Capture the cell that displays the provided text and extract its [x, y] central coordinate. 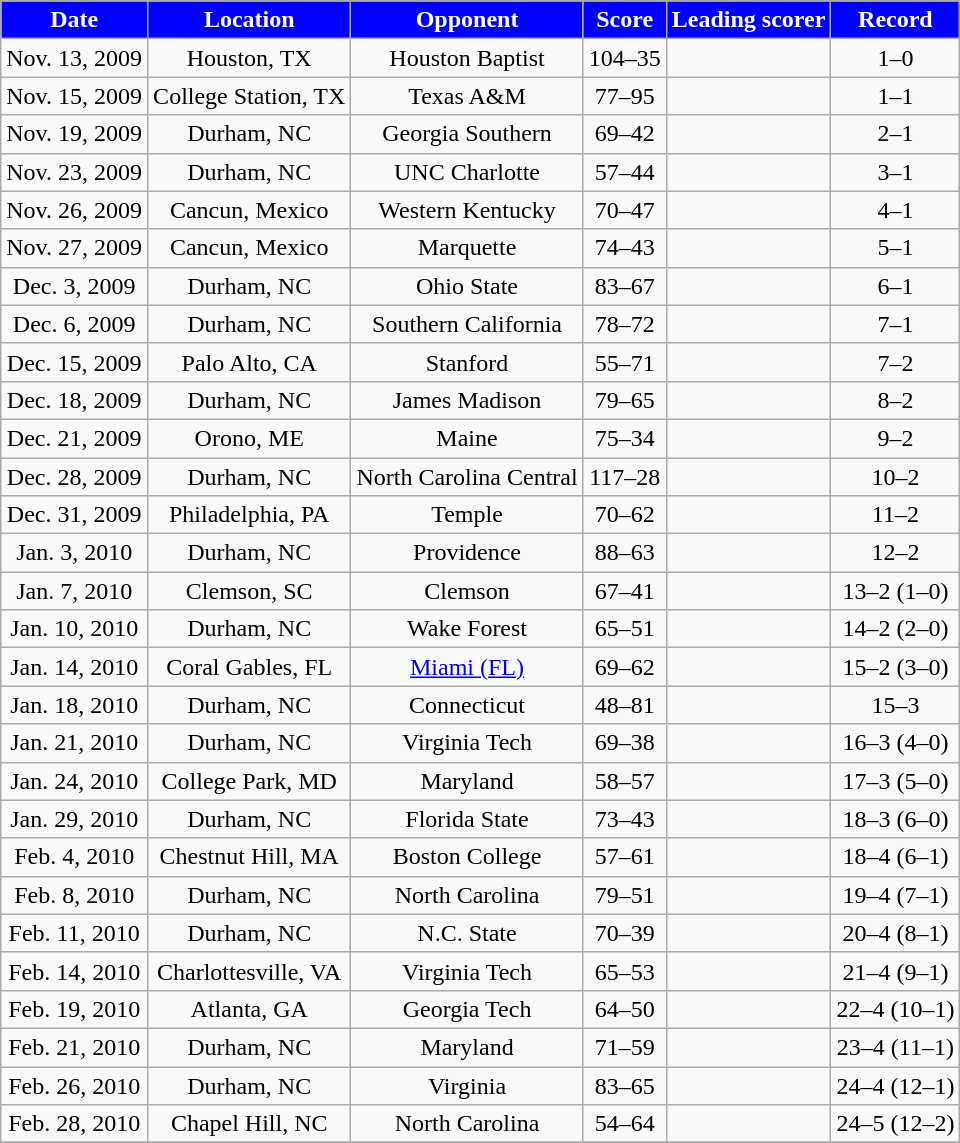
83–65 [624, 1085]
Miami (FL) [467, 667]
James Madison [467, 400]
Jan. 7, 2010 [74, 591]
Georgia Tech [467, 1009]
Jan. 29, 2010 [74, 819]
3–1 [896, 172]
4–1 [896, 210]
Ohio State [467, 286]
Jan. 10, 2010 [74, 629]
Connecticut [467, 705]
Nov. 15, 2009 [74, 96]
Feb. 21, 2010 [74, 1047]
College Station, TX [250, 96]
Nov. 23, 2009 [74, 172]
Dec. 21, 2009 [74, 438]
Southern California [467, 324]
Marquette [467, 248]
Orono, ME [250, 438]
Chestnut Hill, MA [250, 857]
Stanford [467, 362]
70–62 [624, 515]
Feb. 4, 2010 [74, 857]
13–2 (1–0) [896, 591]
71–59 [624, 1047]
17–3 (5–0) [896, 781]
Feb. 26, 2010 [74, 1085]
2–1 [896, 134]
Nov. 26, 2009 [74, 210]
74–43 [624, 248]
Florida State [467, 819]
Wake Forest [467, 629]
Palo Alto, CA [250, 362]
8–2 [896, 400]
19–4 (7–1) [896, 895]
21–4 (9–1) [896, 971]
64–50 [624, 1009]
69–38 [624, 743]
Leading scorer [748, 20]
Feb. 11, 2010 [74, 933]
73–43 [624, 819]
88–63 [624, 553]
Houston Baptist [467, 58]
Boston College [467, 857]
23–4 (11–1) [896, 1047]
Jan. 24, 2010 [74, 781]
Clemson, SC [250, 591]
15–3 [896, 705]
Chapel Hill, NC [250, 1124]
Temple [467, 515]
Jan. 14, 2010 [74, 667]
Nov. 27, 2009 [74, 248]
83–67 [624, 286]
Record [896, 20]
11–2 [896, 515]
Virginia [467, 1085]
Score [624, 20]
16–3 (4–0) [896, 743]
78–72 [624, 324]
Dec. 15, 2009 [74, 362]
North Carolina Central [467, 477]
14–2 (2–0) [896, 629]
Feb. 28, 2010 [74, 1124]
Dec. 18, 2009 [74, 400]
18–4 (6–1) [896, 857]
Opponent [467, 20]
15–2 (3–0) [896, 667]
6–1 [896, 286]
54–64 [624, 1124]
57–61 [624, 857]
24–4 (12–1) [896, 1085]
77–95 [624, 96]
Dec. 3, 2009 [74, 286]
Philadelphia, PA [250, 515]
10–2 [896, 477]
7–2 [896, 362]
Providence [467, 553]
Date [74, 20]
69–62 [624, 667]
Clemson [467, 591]
Location [250, 20]
55–71 [624, 362]
67–41 [624, 591]
5–1 [896, 248]
18–3 (6–0) [896, 819]
Feb. 19, 2010 [74, 1009]
Houston, TX [250, 58]
N.C. State [467, 933]
79–51 [624, 895]
65–51 [624, 629]
Atlanta, GA [250, 1009]
65–53 [624, 971]
1–0 [896, 58]
12–2 [896, 553]
57–44 [624, 172]
Georgia Southern [467, 134]
UNC Charlotte [467, 172]
70–39 [624, 933]
104–35 [624, 58]
Charlottesville, VA [250, 971]
Western Kentucky [467, 210]
7–1 [896, 324]
9–2 [896, 438]
Texas A&M [467, 96]
69–42 [624, 134]
1–1 [896, 96]
75–34 [624, 438]
117–28 [624, 477]
79–65 [624, 400]
Feb. 8, 2010 [74, 895]
Maine [467, 438]
Nov. 13, 2009 [74, 58]
70–47 [624, 210]
Jan. 3, 2010 [74, 553]
58–57 [624, 781]
24–5 (12–2) [896, 1124]
Nov. 19, 2009 [74, 134]
22–4 (10–1) [896, 1009]
Jan. 21, 2010 [74, 743]
College Park, MD [250, 781]
Feb. 14, 2010 [74, 971]
Jan. 18, 2010 [74, 705]
20–4 (8–1) [896, 933]
48–81 [624, 705]
Coral Gables, FL [250, 667]
Dec. 28, 2009 [74, 477]
Dec. 6, 2009 [74, 324]
Dec. 31, 2009 [74, 515]
